From the cell containing the given text, extract its center point as (x, y) coordinate. 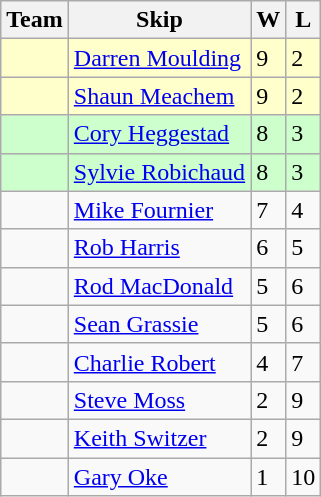
Team (35, 20)
1 (268, 477)
Mike Fournier (159, 210)
Shaun Meachem (159, 96)
Sean Grassie (159, 324)
10 (304, 477)
L (304, 20)
Rod MacDonald (159, 286)
Sylvie Robichaud (159, 172)
Darren Moulding (159, 58)
Steve Moss (159, 400)
Charlie Robert (159, 362)
W (268, 20)
Gary Oke (159, 477)
Rob Harris (159, 248)
Cory Heggestad (159, 134)
Keith Switzer (159, 438)
Skip (159, 20)
